Detect which cell encompasses the target text, then output its [x, y] center coordinate. 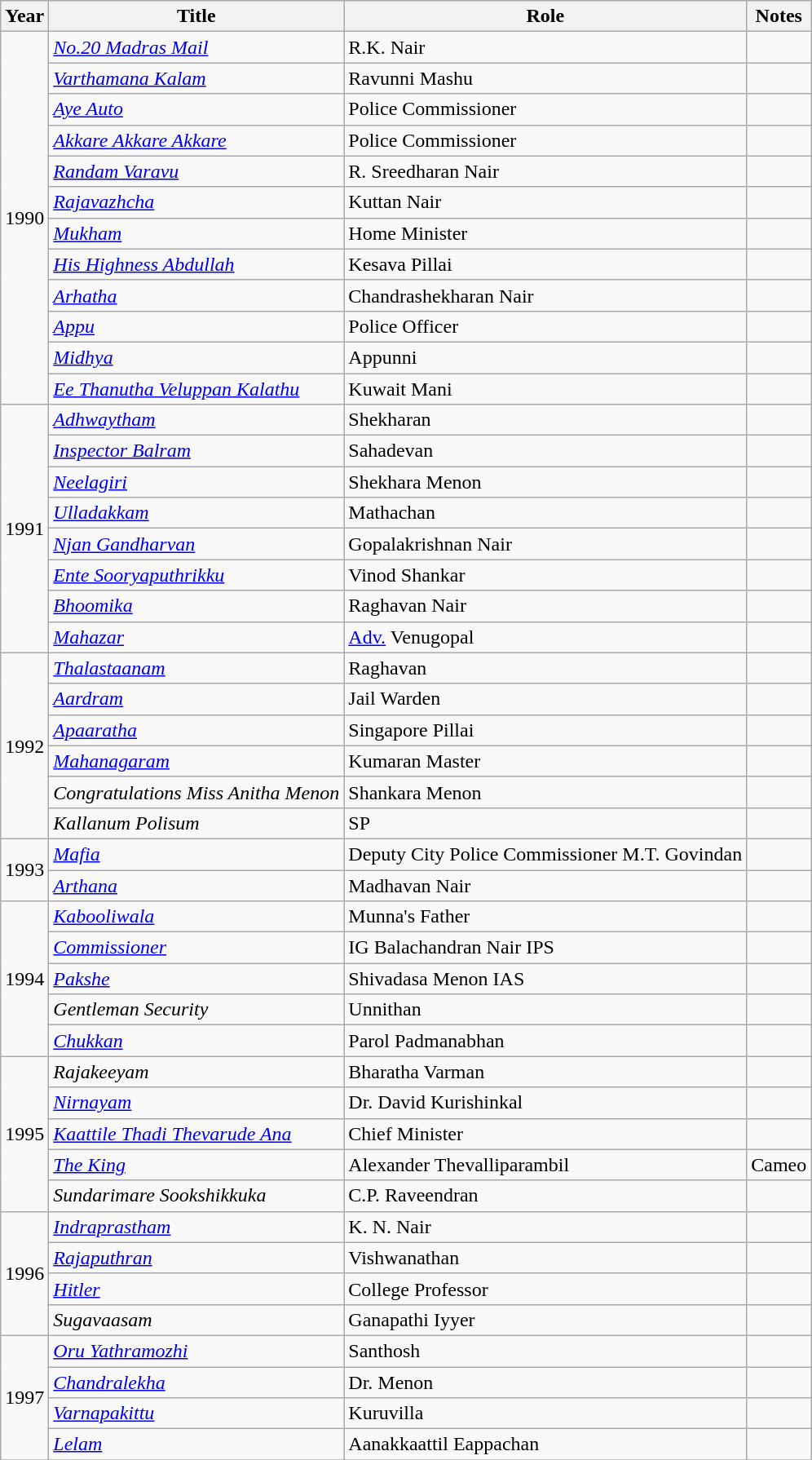
Unnithan [545, 1010]
1996 [24, 1273]
Kallanum Polisum [196, 823]
Shekharan [545, 420]
Rajakeeyam [196, 1072]
1995 [24, 1134]
Bhoomika [196, 606]
Adhwaytham [196, 420]
Apaaratha [196, 730]
Akkare Akkare Akkare [196, 140]
His Highness Abdullah [196, 264]
Munna's Father [545, 917]
Kuttan Nair [545, 202]
R. Sreedharan Nair [545, 171]
Sugavaasam [196, 1320]
Ulladakkam [196, 513]
Kuruvilla [545, 1414]
SP [545, 823]
Chukkan [196, 1041]
Kaattile Thadi Thevarude Ana [196, 1134]
Jail Warden [545, 699]
1994 [24, 979]
K. N. Nair [545, 1227]
Varthamana Kalam [196, 78]
Kabooliwala [196, 917]
Madhavan Nair [545, 885]
Notes [779, 16]
Kumaran Master [545, 761]
1991 [24, 529]
Chief Minister [545, 1134]
Vinod Shankar [545, 575]
Mahanagaram [196, 761]
1992 [24, 745]
Dr. David Kurishinkal [545, 1103]
Midhya [196, 357]
Aye Auto [196, 109]
Ee Thanutha Veluppan Kalathu [196, 389]
Thalastaanam [196, 668]
Rajavazhcha [196, 202]
Adv. Venugopal [545, 637]
Gentleman Security [196, 1010]
Dr. Menon [545, 1383]
Njan Gandharvan [196, 544]
Appunni [545, 357]
Bharatha Varman [545, 1072]
Mathachan [545, 513]
No.20 Madras Mail [196, 47]
Inspector Balram [196, 451]
Congratulations Miss Anitha Menon [196, 792]
Aardram [196, 699]
Ganapathi Iyyer [545, 1320]
1993 [24, 869]
Aanakkaattil Eappachan [545, 1445]
1990 [24, 219]
Mukham [196, 233]
Vishwanathan [545, 1258]
Deputy City Police Commissioner M.T. Govindan [545, 854]
Role [545, 16]
Parol Padmanabhan [545, 1041]
Alexander Thevalliparambil [545, 1165]
Singapore Pillai [545, 730]
The King [196, 1165]
College Professor [545, 1289]
Shankara Menon [545, 792]
Randam Varavu [196, 171]
R.K. Nair [545, 47]
IG Balachandran Nair IPS [545, 948]
Lelam [196, 1445]
Police Officer [545, 326]
C.P. Raveendran [545, 1196]
Sahadevan [545, 451]
Ravunni Mashu [545, 78]
Mafia [196, 854]
Raghavan Nair [545, 606]
Neelagiri [196, 482]
Nirnayam [196, 1103]
Shivadasa Menon IAS [545, 979]
Hitler [196, 1289]
Rajaputhran [196, 1258]
Year [24, 16]
Sundarimare Sookshikkuka [196, 1196]
1997 [24, 1397]
Appu [196, 326]
Shekhara Menon [545, 482]
Santhosh [545, 1351]
Chandrashekharan Nair [545, 295]
Chandralekha [196, 1383]
Pakshe [196, 979]
Raghavan [545, 668]
Indraprastham [196, 1227]
Varnapakittu [196, 1414]
Commissioner [196, 948]
Gopalakrishnan Nair [545, 544]
Home Minister [545, 233]
Oru Yathramozhi [196, 1351]
Arthana [196, 885]
Ente Sooryaputhrikku [196, 575]
Kesava Pillai [545, 264]
Arhatha [196, 295]
Cameo [779, 1165]
Mahazar [196, 637]
Kuwait Mani [545, 389]
Title [196, 16]
